Determine the (x, y) coordinate at the center of the cell enclosing the given text.  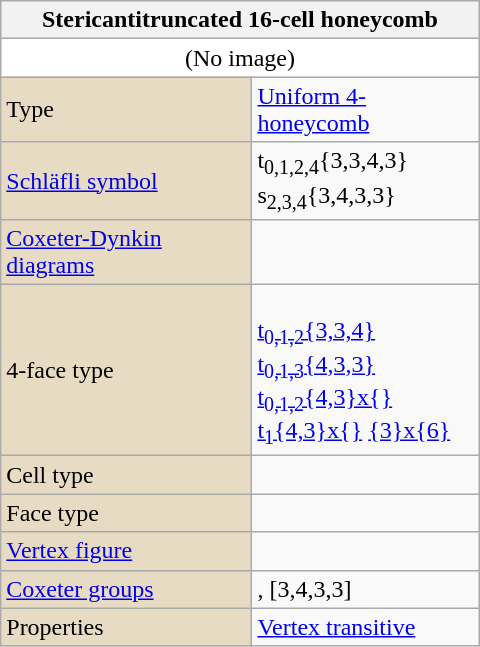
Face type (126, 513)
Uniform 4-honeycomb (366, 110)
Vertex transitive (366, 627)
(No image) (240, 58)
Type (126, 110)
4-face type (126, 370)
, [3,4,3,3] (366, 589)
Stericantitruncated 16-cell honeycomb (240, 20)
Vertex figure (126, 551)
Cell type (126, 475)
t0,1,2,4{3,3,4,3}s2,3,4{3,4,3,3} (366, 181)
Coxeter groups (126, 589)
Coxeter-Dynkin diagrams (126, 252)
Schläfli symbol (126, 181)
t0,1,2{3,3,4} t0,1,3{4,3,3} t0,1,2{4,3}x{} t1{4,3}x{} {3}x{6} (366, 370)
Properties (126, 627)
